Return (X, Y) of the center of cell containing provided text 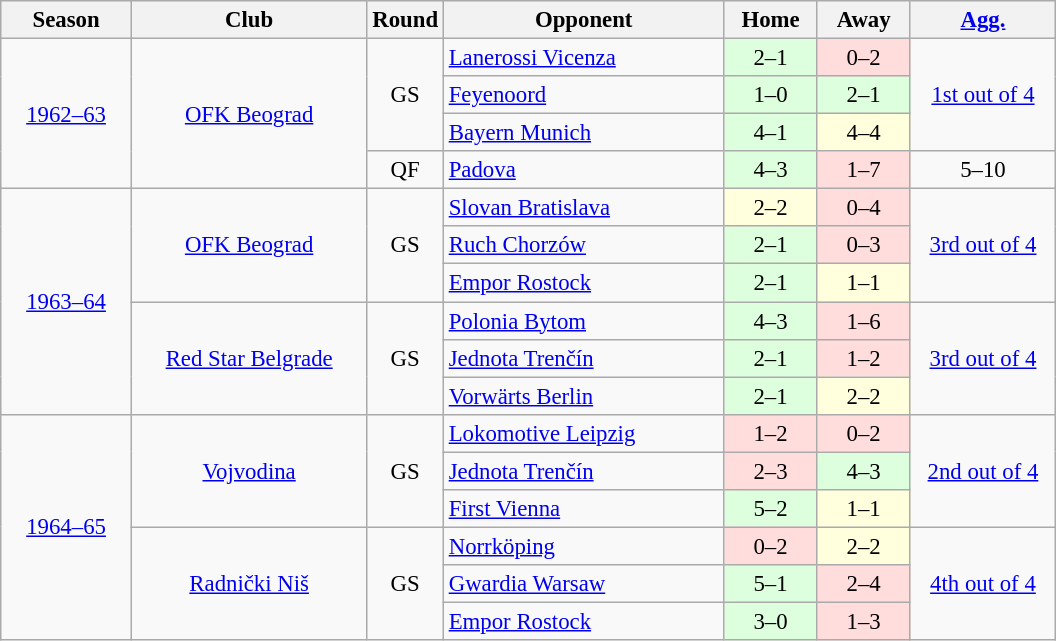
Bayern Munich (584, 133)
Season (66, 20)
2–3 (770, 471)
Vojvodina (249, 470)
Lokomotive Leipzig (584, 433)
First Vienna (584, 509)
1–6 (864, 321)
1–3 (864, 621)
5–10 (983, 170)
Padova (584, 170)
1962–63 (66, 114)
5–2 (770, 509)
Slovan Bratislava (584, 208)
0–4 (864, 208)
3–0 (770, 621)
1964–65 (66, 527)
Gwardia Warsaw (584, 584)
4th out of 4 (983, 584)
1–0 (770, 95)
Feyenoord (584, 95)
5–1 (770, 584)
1–7 (864, 170)
1963–64 (66, 302)
Away (864, 20)
Opponent (584, 20)
Vorwärts Berlin (584, 396)
4–1 (770, 133)
Radnički Niš (249, 584)
Agg. (983, 20)
4–4 (864, 133)
QF (405, 170)
Polonia Bytom (584, 321)
Home (770, 20)
0–3 (864, 245)
2nd out of 4 (983, 470)
Norrköping (584, 546)
Ruch Chorzów (584, 245)
Red Star Belgrade (249, 358)
Round (405, 20)
Lanerossi Vicenza (584, 58)
Club (249, 20)
1st out of 4 (983, 96)
2–4 (864, 584)
